Locate the cell with the specified text and output its (x, y) center coordinate. 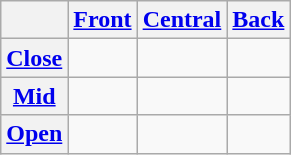
Front (102, 20)
Close (34, 58)
Open (34, 134)
Back (258, 20)
Mid (34, 96)
Central (182, 20)
